For the text-containing cell, return its midpoint in (x, y) coordinate format. 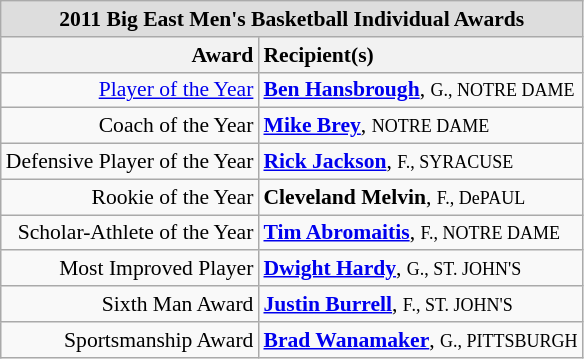
Sportsmanship Award (130, 340)
Rookie of the Year (130, 197)
Defensive Player of the Year (130, 162)
Sixth Man Award (130, 304)
Justin Burrell, F., ST. JOHN'S (420, 304)
Brad Wanamaker, G., PITTSBURGH (420, 340)
Rick Jackson, F., SYRACUSE (420, 162)
Mike Brey, NOTRE DAME (420, 126)
Scholar-Athlete of the Year (130, 233)
Cleveland Melvin, F., DePAUL (420, 197)
Award (130, 55)
Tim Abromaitis, F., NOTRE DAME (420, 233)
Dwight Hardy, G., ST. JOHN'S (420, 269)
Coach of the Year (130, 126)
Ben Hansbrough, G., NOTRE DAME (420, 90)
Player of the Year (130, 90)
Most Improved Player (130, 269)
2011 Big East Men's Basketball Individual Awards (292, 19)
Recipient(s) (420, 55)
